Pinpoint the cell where the given text exists, returning its [X, Y] midpoint coordinate. 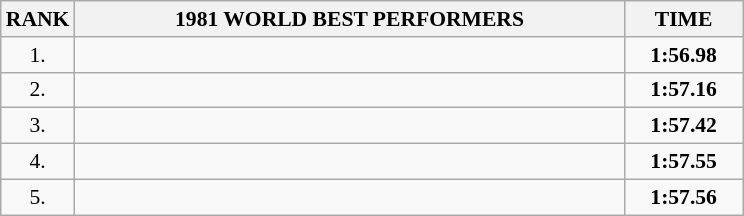
5. [38, 197]
RANK [38, 19]
1:57.55 [684, 162]
1:57.42 [684, 126]
1:57.16 [684, 90]
3. [38, 126]
1. [38, 55]
1981 WORLD BEST PERFORMERS [349, 19]
2. [38, 90]
4. [38, 162]
1:57.56 [684, 197]
1:56.98 [684, 55]
TIME [684, 19]
